Detect which cell encompasses the target text, then output its (x, y) center coordinate. 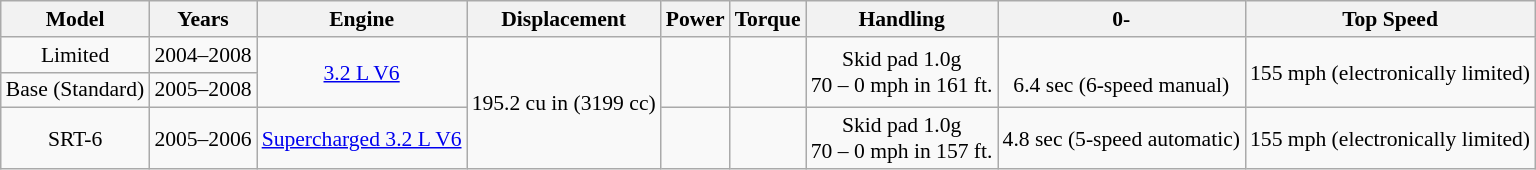
Top Speed (1390, 19)
2005–2006 (202, 138)
Power (696, 19)
3.2 L V6 (362, 72)
Engine (362, 19)
Skid pad 1.0g70 – 0 mph in 157 ft. (902, 138)
4.8 sec (5-speed automatic) (1122, 138)
6.4 sec (6-speed manual) (1122, 72)
Torque (768, 19)
Model (76, 19)
2005–2008 (202, 90)
Years (202, 19)
2004–2008 (202, 55)
Supercharged 3.2 L V6 (362, 138)
Limited (76, 55)
Displacement (564, 19)
SRT-6 (76, 138)
Skid pad 1.0g70 – 0 mph in 161 ft. (902, 72)
195.2 cu in (3199 cc) (564, 103)
0- (1122, 19)
Base (Standard) (76, 90)
Handling (902, 19)
